Detect which cell encompasses the target text, then output its [x, y] center coordinate. 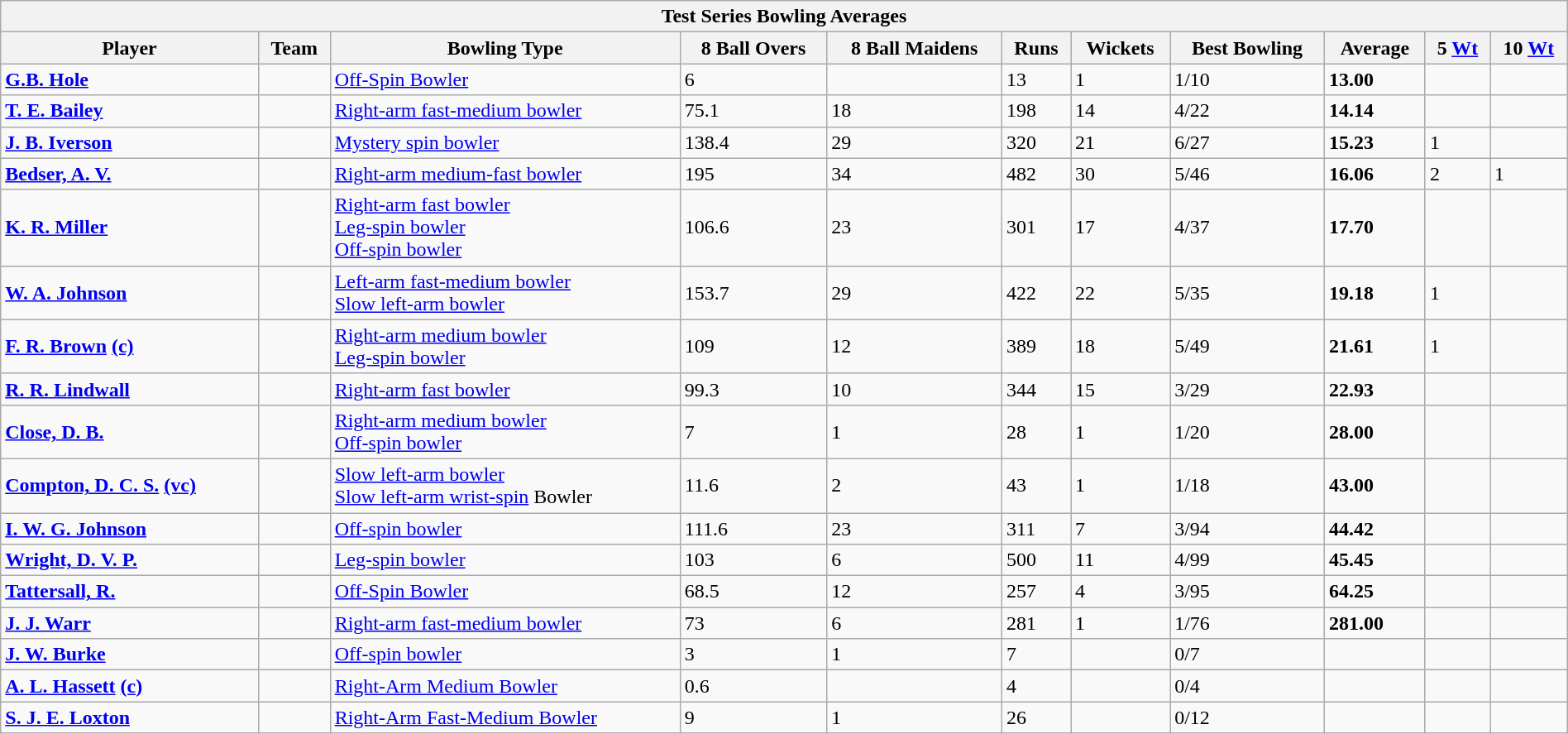
1/76 [1247, 623]
5/46 [1247, 174]
Mystery spin bowler [504, 142]
Best Bowling [1247, 48]
30 [1120, 174]
10 Wt [1529, 48]
45.45 [1375, 560]
75.1 [753, 111]
482 [1037, 174]
34 [915, 174]
Right-Arm Fast-Medium Bowler [504, 717]
W. A. Johnson [129, 293]
389 [1037, 346]
Runs [1037, 48]
311 [1037, 529]
Slow left-arm bowlerSlow left-arm wrist-spin Bowler [504, 485]
422 [1037, 293]
Right-arm medium bowlerOff-spin bowler [504, 432]
281.00 [1375, 623]
Leg-spin bowler [504, 560]
4/99 [1247, 560]
99.3 [753, 389]
111.6 [753, 529]
9 [753, 717]
Tattersall, R. [129, 592]
21 [1120, 142]
14 [1120, 111]
153.7 [753, 293]
281 [1037, 623]
Close, D. B. [129, 432]
10 [915, 389]
22.93 [1375, 389]
3/95 [1247, 592]
15 [1120, 389]
5/35 [1247, 293]
4/22 [1247, 111]
1/18 [1247, 485]
Player [129, 48]
Team [294, 48]
103 [753, 560]
Bedser, A. V. [129, 174]
3 [753, 655]
3/94 [1247, 529]
1/10 [1247, 79]
8 Ball Overs [753, 48]
106.6 [753, 228]
1/20 [1247, 432]
S. J. E. Loxton [129, 717]
13 [1037, 79]
G.B. Hole [129, 79]
14.14 [1375, 111]
43 [1037, 485]
0/4 [1247, 686]
5/49 [1247, 346]
320 [1037, 142]
Right-arm fast bowler [504, 389]
Left-arm fast-medium bowlerSlow left-arm bowler [504, 293]
13.00 [1375, 79]
5 Wt [1457, 48]
Test Series Bowling Averages [784, 17]
0/12 [1247, 717]
Right-Arm Medium Bowler [504, 686]
17 [1120, 228]
109 [753, 346]
26 [1037, 717]
0.6 [753, 686]
Right-arm fast bowlerLeg-spin bowlerOff-spin bowler [504, 228]
Right-arm medium bowlerLeg-spin bowler [504, 346]
44.42 [1375, 529]
Compton, D. C. S. (vc) [129, 485]
K. R. Miller [129, 228]
500 [1037, 560]
198 [1037, 111]
Wickets [1120, 48]
21.61 [1375, 346]
0/7 [1247, 655]
43.00 [1375, 485]
301 [1037, 228]
257 [1037, 592]
Wright, D. V. P. [129, 560]
6/27 [1247, 142]
J. W. Burke [129, 655]
73 [753, 623]
I. W. G. Johnson [129, 529]
19.18 [1375, 293]
Bowling Type [504, 48]
3/29 [1247, 389]
16.06 [1375, 174]
195 [753, 174]
11 [1120, 560]
J. J. Warr [129, 623]
15.23 [1375, 142]
8 Ball Maidens [915, 48]
J. B. Iverson [129, 142]
Average [1375, 48]
T. E. Bailey [129, 111]
4/37 [1247, 228]
R. R. Lindwall [129, 389]
28.00 [1375, 432]
22 [1120, 293]
28 [1037, 432]
64.25 [1375, 592]
F. R. Brown (c) [129, 346]
11.6 [753, 485]
Right-arm medium-fast bowler [504, 174]
A. L. Hassett (c) [129, 686]
344 [1037, 389]
17.70 [1375, 228]
68.5 [753, 592]
138.4 [753, 142]
